Return [x, y] of the center of cell containing provided text 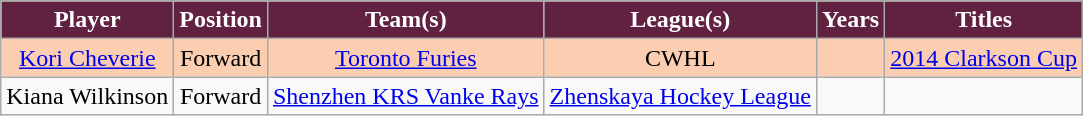
Years [850, 20]
Kori Cheverie [88, 58]
2014 Clarkson Cup [984, 58]
Player [88, 20]
Position [221, 20]
League(s) [680, 20]
Team(s) [406, 20]
Shenzhen KRS Vanke Rays [406, 96]
Kiana Wilkinson [88, 96]
Titles [984, 20]
CWHL [680, 58]
Zhenskaya Hockey League [680, 96]
Toronto Furies [406, 58]
